From the cell containing the given text, extract its center point as [x, y] coordinate. 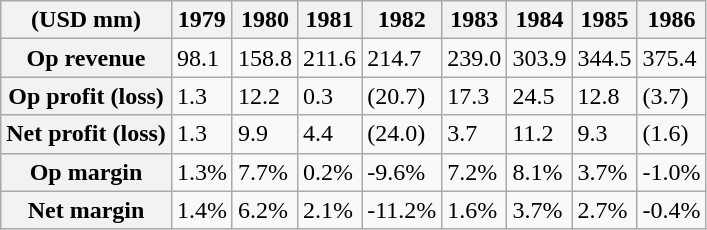
-0.4% [672, 210]
Net profit (loss) [86, 134]
9.9 [264, 134]
17.3 [474, 96]
7.7% [264, 172]
158.8 [264, 58]
12.8 [604, 96]
(20.7) [402, 96]
1986 [672, 20]
1980 [264, 20]
(24.0) [402, 134]
-1.0% [672, 172]
239.0 [474, 58]
375.4 [672, 58]
Op margin [86, 172]
9.3 [604, 134]
-11.2% [402, 210]
12.2 [264, 96]
(1.6) [672, 134]
1982 [402, 20]
1983 [474, 20]
98.1 [202, 58]
1981 [329, 20]
6.2% [264, 210]
-9.6% [402, 172]
7.2% [474, 172]
24.5 [540, 96]
1984 [540, 20]
0.2% [329, 172]
4.4 [329, 134]
211.6 [329, 58]
1.4% [202, 210]
1985 [604, 20]
Net margin [86, 210]
2.7% [604, 210]
(USD mm) [86, 20]
2.1% [329, 210]
3.7 [474, 134]
Op profit (loss) [86, 96]
1.6% [474, 210]
0.3 [329, 96]
(3.7) [672, 96]
8.1% [540, 172]
214.7 [402, 58]
Op revenue [86, 58]
1979 [202, 20]
344.5 [604, 58]
1.3% [202, 172]
11.2 [540, 134]
303.9 [540, 58]
